Capture the cell that displays the provided text and extract its (X, Y) central coordinate. 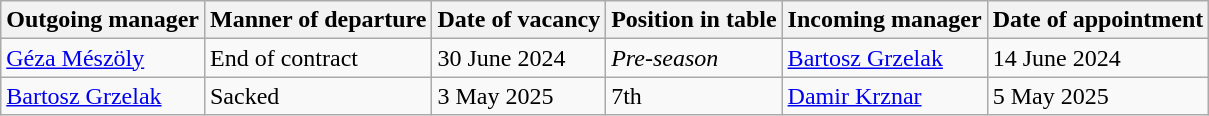
Incoming manager (884, 20)
Date of appointment (1098, 20)
5 May 2025 (1098, 96)
Sacked (318, 96)
30 June 2024 (519, 58)
Outgoing manager (103, 20)
Géza Mészöly (103, 58)
Position in table (694, 20)
End of contract (318, 58)
14 June 2024 (1098, 58)
Date of vacancy (519, 20)
Manner of departure (318, 20)
Pre-season (694, 58)
Damir Krznar (884, 96)
7th (694, 96)
3 May 2025 (519, 96)
